Scan for the cell matching the given text and deliver its (x, y) coordinate at center. 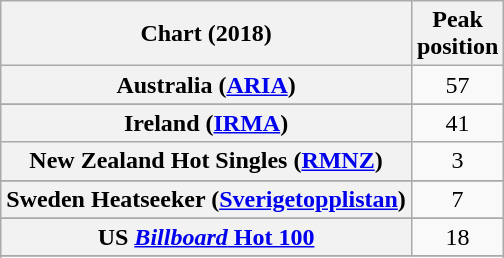
57 (457, 85)
US Billboard Hot 100 (206, 237)
Sweden Heatseeker (Sverigetopplistan) (206, 199)
Ireland (IRMA) (206, 123)
New Zealand Hot Singles (RMNZ) (206, 161)
18 (457, 237)
41 (457, 123)
Chart (2018) (206, 34)
Australia (ARIA) (206, 85)
7 (457, 199)
3 (457, 161)
Peak position (457, 34)
